From the cell containing the given text, extract its center point as [x, y] coordinate. 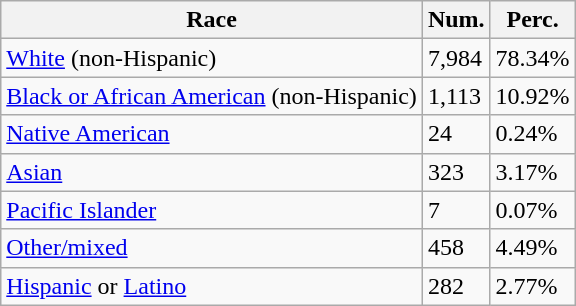
Asian [212, 172]
24 [456, 134]
Perc. [532, 20]
Race [212, 20]
7,984 [456, 58]
323 [456, 172]
3.17% [532, 172]
4.49% [532, 248]
Native American [212, 134]
Num. [456, 20]
2.77% [532, 286]
282 [456, 286]
10.92% [532, 96]
Other/mixed [212, 248]
1,113 [456, 96]
Hispanic or Latino [212, 286]
78.34% [532, 58]
0.24% [532, 134]
458 [456, 248]
White (non-Hispanic) [212, 58]
Pacific Islander [212, 210]
0.07% [532, 210]
Black or African American (non-Hispanic) [212, 96]
7 [456, 210]
